Scan for the cell matching the given text and deliver its (X, Y) coordinate at center. 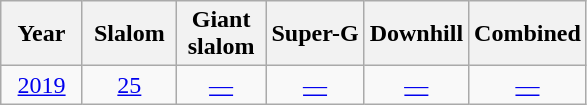
2019 (42, 85)
Giant slalom (221, 34)
Slalom (129, 34)
Downhill (416, 34)
Combined (528, 34)
Year (42, 34)
Super-G (315, 34)
25 (129, 85)
